Extract the (X, Y) coordinate from the center of the cell holding the provided text.  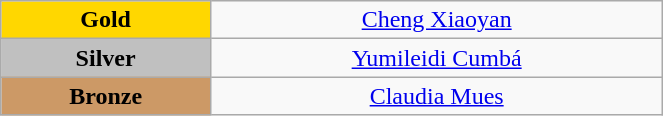
Yumileidi Cumbá (436, 58)
Cheng Xiaoyan (436, 20)
Claudia Mues (436, 96)
Gold (106, 20)
Bronze (106, 96)
Silver (106, 58)
